Detect which cell encompasses the target text, then output its (x, y) center coordinate. 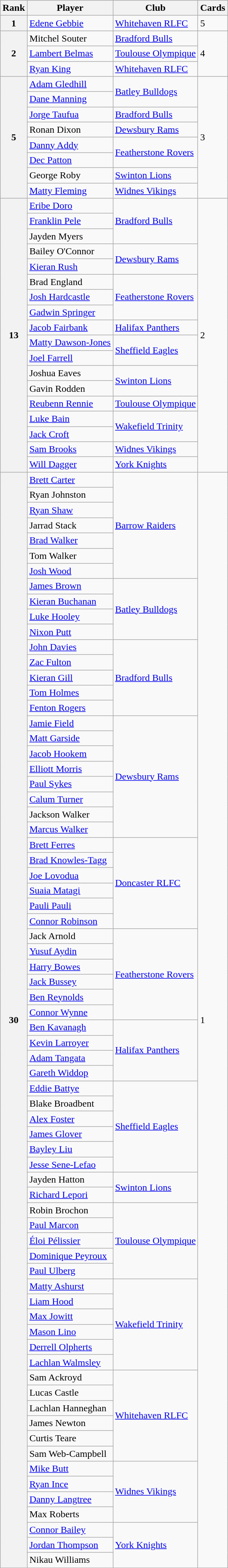
Richard Lepori (70, 1195)
Reubenn Rennie (70, 403)
Blake Broadbent (70, 1103)
Joshua Eaves (70, 373)
Ben Reynolds (70, 997)
Jorge Taufua (70, 114)
Robin Brochon (70, 1210)
Matty Ashurst (70, 1286)
Lachlan Walmsley (70, 1362)
Mike Butt (70, 1469)
James Glover (70, 1134)
John Davies (70, 647)
3 (213, 137)
Jamie Field (70, 723)
Danny Addy (70, 145)
Will Dagger (70, 465)
Lucas Castle (70, 1392)
Matty Fleming (70, 191)
Tom Holmes (70, 693)
Brad Knowles-Tagg (70, 860)
Kieran Rush (70, 267)
Gadwin Springer (70, 312)
Luke Bain (70, 419)
Dane Manning (70, 99)
Gavin Rodden (70, 388)
Bayley Liu (70, 1149)
Ben Kavanagh (70, 1027)
Yusuf Aydin (70, 952)
Brad Walker (70, 541)
Jarrad Stack (70, 525)
Jackson Walker (70, 814)
Dec Patton (70, 160)
Jacob Hookem (70, 754)
Adam Gledhill (70, 84)
Eribe Doro (70, 206)
Sam Web-Campbell (70, 1454)
Mitchel Souter (70, 38)
Cards (213, 8)
Adam Tangata (70, 1058)
Marcus Walker (70, 830)
Harry Bowes (70, 967)
Max Roberts (70, 1514)
Liam Hood (70, 1301)
Sam Brooks (70, 449)
Pauli Pauli (70, 906)
Jack Croft (70, 434)
James Newton (70, 1423)
Curtis Teare (70, 1438)
Connor Bailey (70, 1530)
Fenton Rogers (70, 708)
Brett Ferres (70, 845)
Joe Lovodua (70, 875)
Connor Robinson (70, 921)
Lachlan Hanneghan (70, 1408)
Dominique Peyroux (70, 1256)
Nixon Putt (70, 632)
Luke Hooley (70, 616)
Jack Arnold (70, 936)
Nikau Williams (70, 1560)
Jordan Thompson (70, 1545)
Ryan Ince (70, 1484)
Doncaster RLFC (155, 883)
Gareth Widdop (70, 1073)
Player (70, 8)
Ryan Shaw (70, 510)
Kevin Larroyer (70, 1043)
Suaia Matagi (70, 890)
Mason Lino (70, 1332)
Ryan King (70, 69)
Bailey O'Connor (70, 251)
Barrow Raiders (155, 525)
Jesse Sene-Lefao (70, 1165)
Danny Langtree (70, 1499)
Brett Carter (70, 480)
30 (14, 1020)
Ronan Dixon (70, 130)
James Brown (70, 586)
Connor Wynne (70, 1012)
Sam Ackroyd (70, 1377)
Elliott Morris (70, 769)
Eddie Battye (70, 1088)
Rank (14, 8)
Derrell Olpherts (70, 1347)
Ryan Johnston (70, 495)
Paul Marcon (70, 1225)
4 (213, 54)
Brad England (70, 282)
Kieran Buchanan (70, 601)
Lambert Belmas (70, 54)
Jacob Fairbank (70, 327)
Josh Wood (70, 571)
Franklin Pele (70, 221)
Joel Farrell (70, 358)
Tom Walker (70, 556)
Jayden Myers (70, 236)
Zac Fulton (70, 662)
Edene Gebbie (70, 23)
Jack Bussey (70, 982)
Josh Hardcastle (70, 297)
Matty Dawson-Jones (70, 343)
Max Jowitt (70, 1317)
Jayden Hatton (70, 1180)
George Roby (70, 175)
Alex Foster (70, 1119)
Paul Ulberg (70, 1271)
Club (155, 8)
13 (14, 335)
Kieran Gill (70, 678)
Matt Garside (70, 738)
Éloi Pélissier (70, 1241)
Paul Sykes (70, 784)
Calum Turner (70, 799)
